Provide the (x, y) coordinate of the cell's center where the given text is located.  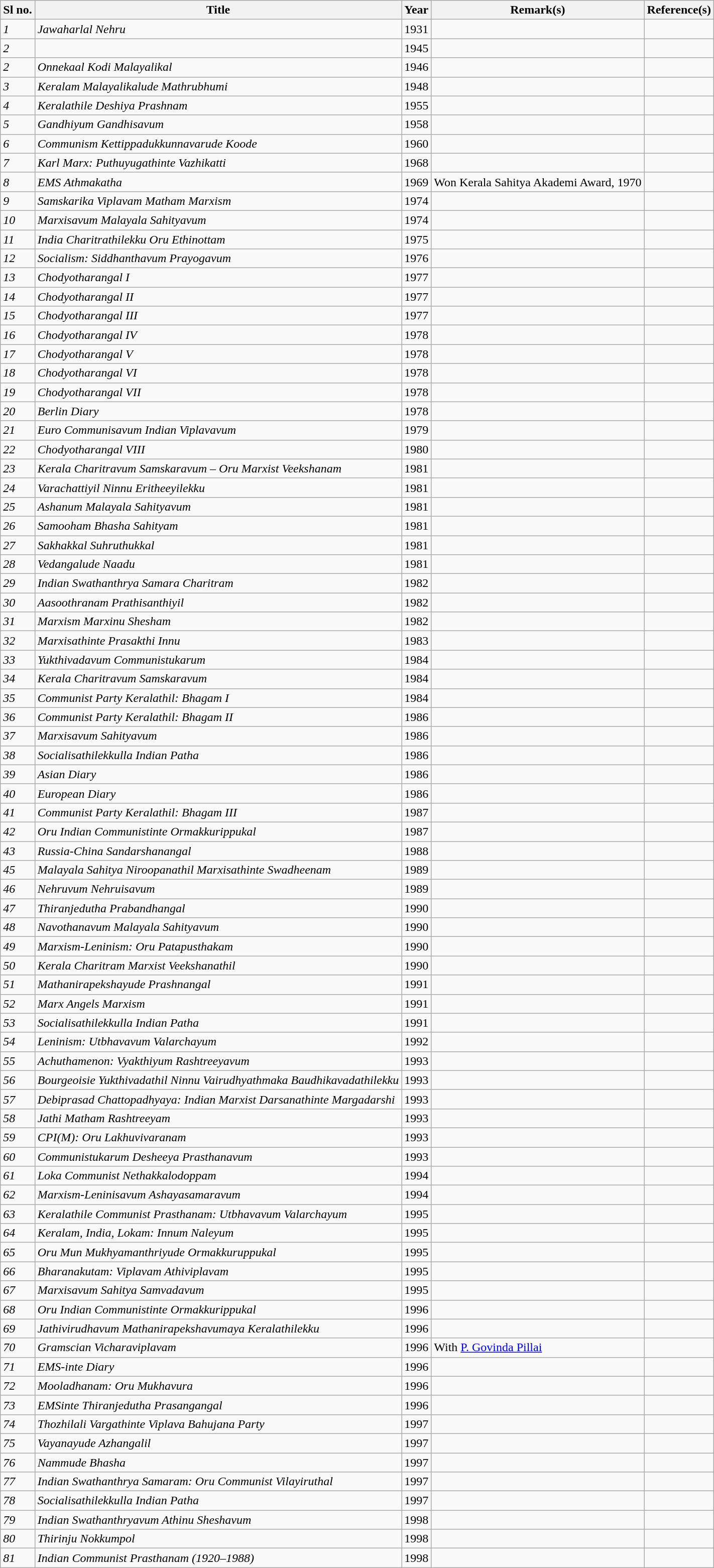
16 (18, 335)
57 (18, 1099)
74 (18, 1424)
52 (18, 1004)
30 (18, 602)
75 (18, 1443)
50 (18, 966)
19 (18, 392)
Aasoothranam Prathisanthiyil (218, 602)
1946 (417, 67)
60 (18, 1156)
67 (18, 1290)
1958 (417, 125)
49 (18, 946)
EMSinte Thiranjedutha Prasangangal (218, 1405)
1931 (417, 29)
Chodyotharangal II (218, 297)
61 (18, 1176)
1983 (417, 641)
Jathi Matham Rashtreeyam (218, 1118)
Jathivirudhavum Mathanirapekshavumaya Keralathilekku (218, 1329)
1955 (417, 105)
37 (18, 736)
Sakhakkal Suhruthukkal (218, 545)
Debiprasad Chattopadhyaya: Indian Marxist Darsanathinte Margadarshi (218, 1099)
Keralam, India, Lokam: Innum Naleyum (218, 1233)
Oru Mun Mukhyamanthriyude Ormakkuruppukal (218, 1252)
Marxism-Leninism: Oru Patapusthakam (218, 946)
Euro Communisavum Indian Viplavavum (218, 430)
73 (18, 1405)
17 (18, 354)
45 (18, 870)
Asian Diary (218, 774)
CPI(M): Oru Lakhuvivaranam (218, 1137)
With P. Govinda Pillai (538, 1348)
39 (18, 774)
Keralathile Communist Prasthanam: Utbhavavum Valarchayum (218, 1214)
Chodyotharangal IV (218, 335)
Nammude Bhasha (218, 1463)
Vedangalude Naadu (218, 564)
24 (18, 488)
Chodyotharangal VI (218, 373)
1945 (417, 48)
Communistukarum Desheeya Prasthanavum (218, 1156)
Bharanakutam: Viplavam Athiviplavam (218, 1271)
53 (18, 1023)
10 (18, 220)
36 (18, 717)
Gramscian Vicharaviplavam (218, 1348)
Communist Party Keralathil: Bhagam I (218, 698)
Gandhiyum Gandhisavum (218, 125)
70 (18, 1348)
Mathanirapekshayude Prashnangal (218, 985)
Berlin Diary (218, 411)
26 (18, 526)
Samooham Bhasha Sahityam (218, 526)
EMS Athmakatha (218, 182)
Yukthivadavum Communistukarum (218, 660)
1992 (417, 1042)
Indian Communist Prasthanam (1920–1988) (218, 1558)
64 (18, 1233)
Thirinju Nokkumpol (218, 1539)
78 (18, 1501)
13 (18, 278)
Title (218, 10)
1969 (417, 182)
46 (18, 889)
1979 (417, 430)
Chodyotharangal III (218, 316)
Sl no. (18, 10)
79 (18, 1520)
Chodyotharangal VII (218, 392)
81 (18, 1558)
Varachattiyil Ninnu Eritheeyilekku (218, 488)
5 (18, 125)
1988 (417, 851)
Vayanayude Azhangalil (218, 1443)
40 (18, 793)
Kerala Charitram Marxist Veekshanathil (218, 966)
1975 (417, 239)
25 (18, 507)
31 (18, 622)
Marxisavum Sahityavum (218, 736)
1 (18, 29)
Bourgeoisie Yukthivadathil Ninnu Vairudhyathmaka Baudhikavadathilekku (218, 1080)
51 (18, 985)
56 (18, 1080)
55 (18, 1061)
Chodyotharangal I (218, 278)
35 (18, 698)
Achuthamenon: Vyakthiyum Rashtreeyavum (218, 1061)
72 (18, 1386)
38 (18, 755)
71 (18, 1367)
Chodyotharangal V (218, 354)
34 (18, 679)
Marxisathinte Prasakthi Innu (218, 641)
58 (18, 1118)
European Diary (218, 793)
41 (18, 812)
Reference(s) (679, 10)
6 (18, 144)
1960 (417, 144)
Leninism: Utbhavavum Valarchayum (218, 1042)
Indian Swathanthrya Samara Charitram (218, 583)
29 (18, 583)
9 (18, 201)
12 (18, 259)
Chodyotharangal VIII (218, 449)
Marxism Marxinu Shesham (218, 622)
Communism Kettippadukkunnavarude Koode (218, 144)
Indian Swathanthrya Samaram: Oru Communist Vilayiruthal (218, 1482)
Communist Party Keralathil: Bhagam II (218, 717)
Karl Marx: Puthuyugathinte Vazhikatti (218, 163)
33 (18, 660)
11 (18, 239)
Keralam Malayalikalude Mathrubhumi (218, 86)
Keralathile Deshiya Prashnam (218, 105)
7 (18, 163)
Loka Communist Nethakkalodoppam (218, 1176)
18 (18, 373)
Samskarika Viplavam Matham Marxism (218, 201)
1968 (417, 163)
63 (18, 1214)
3 (18, 86)
Marx Angels Marxism (218, 1004)
76 (18, 1463)
1948 (417, 86)
India Charitrathilekku Oru Ethinottam (218, 239)
47 (18, 908)
68 (18, 1309)
20 (18, 411)
62 (18, 1195)
Nehruvum Nehruisavum (218, 889)
1976 (417, 259)
15 (18, 316)
Indian Swathanthryavum Athinu Sheshavum (218, 1520)
65 (18, 1252)
Socialism: Siddhanthavum Prayogavum (218, 259)
Jawaharlal Nehru (218, 29)
Won Kerala Sahitya Akademi Award, 1970 (538, 182)
Kerala Charitravum Samskaravum – Oru Marxist Veekshanam (218, 468)
27 (18, 545)
77 (18, 1482)
59 (18, 1137)
32 (18, 641)
21 (18, 430)
1980 (417, 449)
Navothanavum Malayala Sahityavum (218, 927)
14 (18, 297)
48 (18, 927)
66 (18, 1271)
Malayala Sahitya Niroopanathil Marxisathinte Swadheenam (218, 870)
EMS-inte Diary (218, 1367)
Marxisavum Malayala Sahityavum (218, 220)
Onnekaal Kodi Malayalikal (218, 67)
Year (417, 10)
43 (18, 851)
54 (18, 1042)
Mooladhanam: Oru Mukhavura (218, 1386)
23 (18, 468)
69 (18, 1329)
80 (18, 1539)
Marxism-Leninisavum Ashayasamaravum (218, 1195)
Communist Party Keralathil: Bhagam III (218, 812)
Ashanum Malayala Sahityavum (218, 507)
28 (18, 564)
Kerala Charitravum Samskaravum (218, 679)
Thozhilali Vargathinte Viplava Bahujana Party (218, 1424)
4 (18, 105)
Marxisavum Sahitya Samvadavum (218, 1290)
8 (18, 182)
Remark(s) (538, 10)
22 (18, 449)
42 (18, 831)
Thiranjedutha Prabandhangal (218, 908)
Russia-China Sandarshanangal (218, 851)
